Capture the cell that displays the provided text and extract its [X, Y] central coordinate. 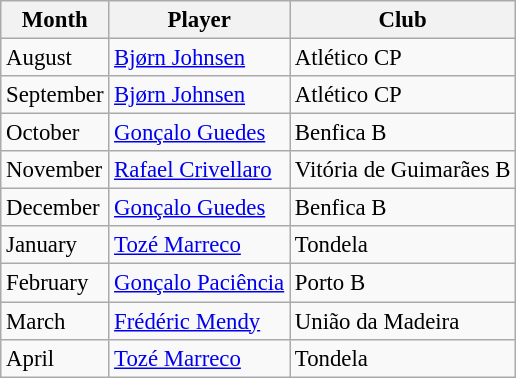
Club [403, 20]
Porto B [403, 283]
December [55, 208]
March [55, 321]
Frédéric Mendy [200, 321]
União da Madeira [403, 321]
November [55, 170]
Rafael Crivellaro [200, 170]
February [55, 283]
Month [55, 20]
January [55, 245]
August [55, 58]
Player [200, 20]
September [55, 95]
Gonçalo Paciência [200, 283]
October [55, 133]
April [55, 358]
Vitória de Guimarães B [403, 170]
